Return the [X, Y] coordinate for the center point of the cell that contains the specified text.  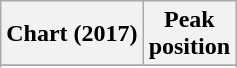
Peakposition [189, 34]
Chart (2017) [72, 34]
